Output the [x, y] coordinate of the center of the cell containing the given text.  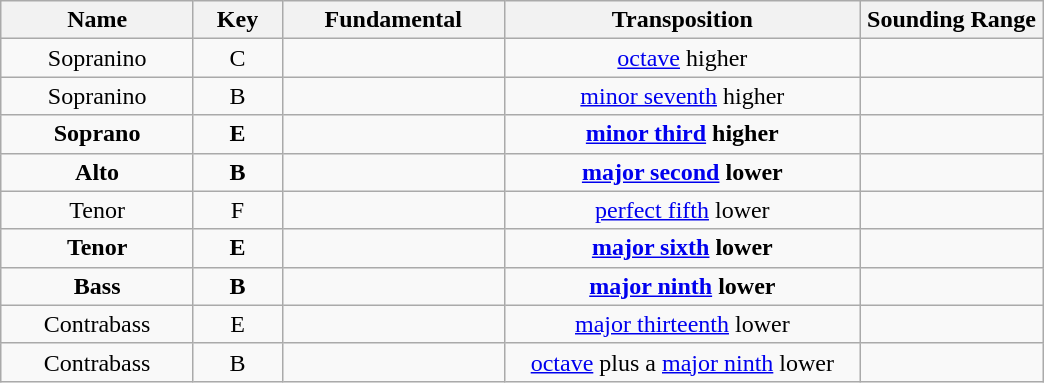
octave higher [682, 58]
minor third higher [682, 134]
Bass [97, 286]
minor seventh higher [682, 96]
Sounding Range [951, 20]
perfect fifth lower [682, 210]
major second lower [682, 172]
octave plus a major ninth lower [682, 362]
major thirteenth lower [682, 324]
major ninth lower [682, 286]
Fundamental [393, 20]
Soprano [97, 134]
Key [238, 20]
Transposition [682, 20]
C [238, 58]
Name [97, 20]
Alto [97, 172]
major sixth lower [682, 248]
F [238, 210]
